Provide the [x, y] coordinate of the cell's center where the given text is located.  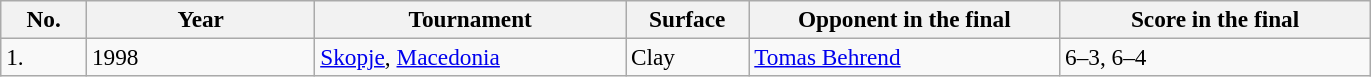
Clay [688, 57]
Opponent in the final [904, 19]
1998 [201, 57]
Score in the final [1216, 19]
Tomas Behrend [904, 57]
Surface [688, 19]
6–3, 6–4 [1216, 57]
Skopje, Macedonia [470, 57]
Year [201, 19]
No. [44, 19]
1. [44, 57]
Tournament [470, 19]
